Locate the cell with the specified text and output its (X, Y) center coordinate. 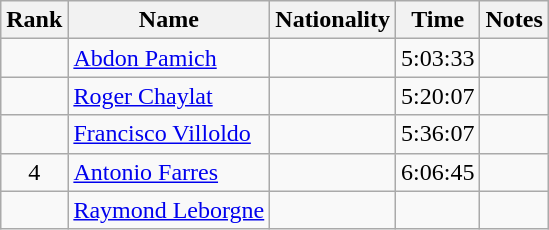
5:20:07 (438, 96)
Francisco Villoldo (169, 134)
Antonio Farres (169, 172)
Roger Chaylat (169, 96)
Nationality (333, 20)
6:06:45 (438, 172)
Abdon Pamich (169, 58)
Rank (34, 20)
5:03:33 (438, 58)
Name (169, 20)
Raymond Leborgne (169, 210)
Notes (514, 20)
Time (438, 20)
4 (34, 172)
5:36:07 (438, 134)
